Output the [x, y] coordinate of the center of the cell containing the given text.  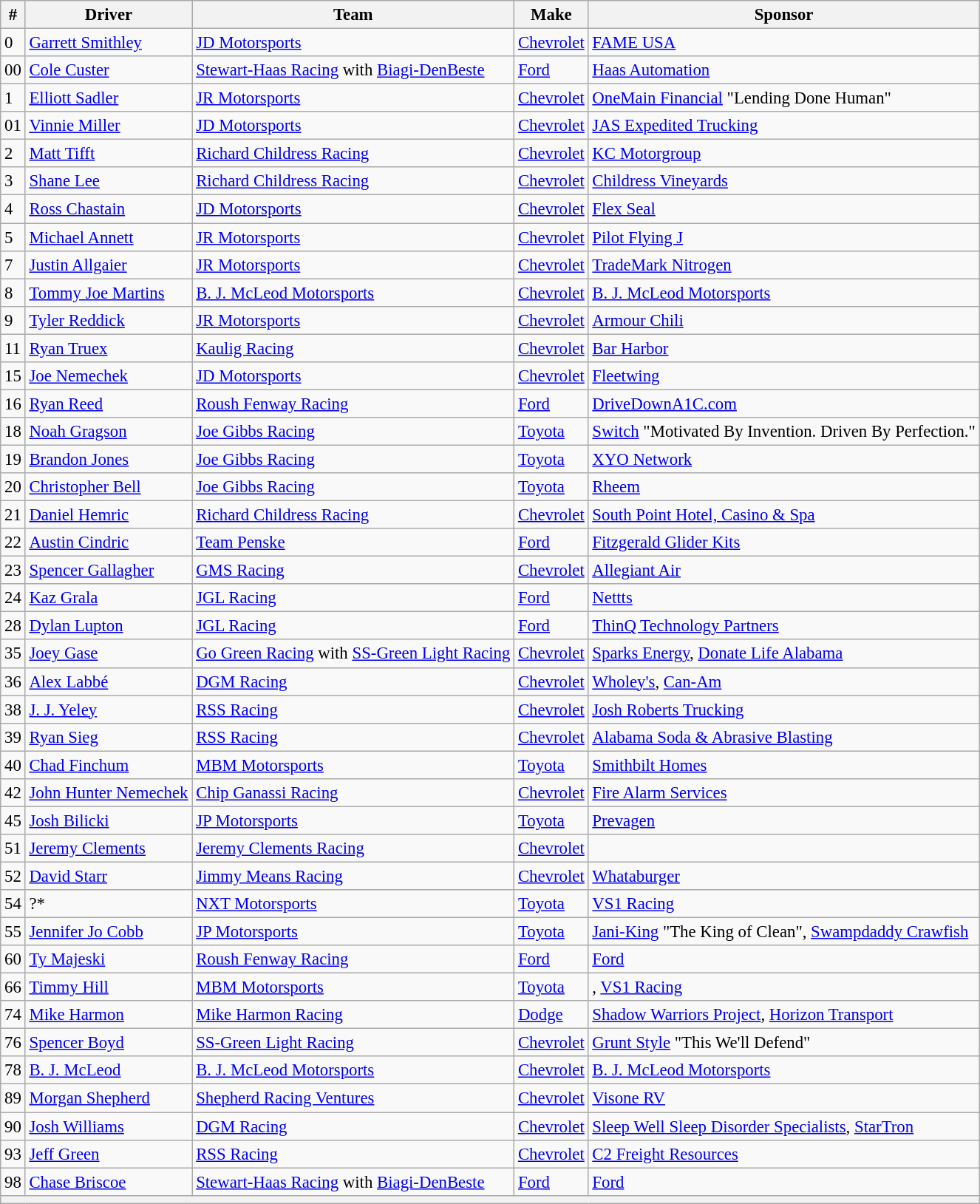
Pilot Flying J [783, 237]
00 [13, 70]
Childress Vineyards [783, 181]
2 [13, 154]
Whataburger [783, 876]
52 [13, 876]
Go Green Racing with SS-Green Light Racing [353, 654]
23 [13, 571]
Grunt Style "This We'll Defend" [783, 1043]
38 [13, 710]
Nettts [783, 598]
Tyler Reddick [109, 320]
Elliott Sadler [109, 98]
Flex Seal [783, 209]
Shadow Warriors Project, Horizon Transport [783, 1015]
Timmy Hill [109, 987]
C2 Freight Resources [783, 1154]
Daniel Hemric [109, 515]
Haas Automation [783, 70]
Alabama Soda & Abrasive Blasting [783, 737]
5 [13, 237]
Matt Tifft [109, 154]
NXT Motorsports [353, 904]
?* [109, 904]
Justin Allgaier [109, 265]
Fire Alarm Services [783, 793]
KC Motorgroup [783, 154]
01 [13, 126]
4 [13, 209]
76 [13, 1043]
JAS Expedited Trucking [783, 126]
South Point Hotel, Casino & Spa [783, 515]
Fleetwing [783, 376]
Cole Custer [109, 70]
Wholey's, Can-Am [783, 681]
Mike Harmon Racing [353, 1015]
Dodge [551, 1015]
Joey Gase [109, 654]
Josh Bilicki [109, 820]
18 [13, 432]
OneMain Financial "Lending Done Human" [783, 98]
Sponsor [783, 15]
15 [13, 376]
Jimmy Means Racing [353, 876]
Sleep Well Sleep Disorder Specialists, StarTron [783, 1126]
74 [13, 1015]
Ryan Reed [109, 404]
Sparks Energy, Donate Life Alabama [783, 654]
20 [13, 487]
Joe Nemechek [109, 376]
Chase Briscoe [109, 1182]
FAME USA [783, 43]
Bar Harbor [783, 348]
Vinnie Miller [109, 126]
9 [13, 320]
Team Penske [353, 543]
42 [13, 793]
David Starr [109, 876]
Armour Chili [783, 320]
7 [13, 265]
90 [13, 1126]
Chip Ganassi Racing [353, 793]
Morgan Shepherd [109, 1098]
Mike Harmon [109, 1015]
24 [13, 598]
3 [13, 181]
Ty Majeski [109, 959]
Jani-King "The King of Clean", Swampdaddy Crawfish [783, 932]
J. J. Yeley [109, 710]
John Hunter Nemechek [109, 793]
0 [13, 43]
28 [13, 626]
# [13, 15]
Team [353, 15]
40 [13, 765]
Kaulig Racing [353, 348]
Chad Finchum [109, 765]
Shane Lee [109, 181]
55 [13, 932]
Driver [109, 15]
60 [13, 959]
Garrett Smithley [109, 43]
Ryan Sieg [109, 737]
Austin Cindric [109, 543]
DriveDownA1C.com [783, 404]
Ross Chastain [109, 209]
Rheem [783, 487]
66 [13, 987]
16 [13, 404]
GMS Racing [353, 571]
TradeMark Nitrogen [783, 265]
35 [13, 654]
VS1 Racing [783, 904]
36 [13, 681]
ThinQ Technology Partners [783, 626]
22 [13, 543]
Shepherd Racing Ventures [353, 1098]
Spencer Gallagher [109, 571]
, VS1 Racing [783, 987]
Michael Annett [109, 237]
Smithbilt Homes [783, 765]
XYO Network [783, 459]
Make [551, 15]
Josh Williams [109, 1126]
89 [13, 1098]
78 [13, 1071]
Jeff Green [109, 1154]
19 [13, 459]
51 [13, 848]
93 [13, 1154]
1 [13, 98]
Tommy Joe Martins [109, 293]
21 [13, 515]
Visone RV [783, 1098]
Christopher Bell [109, 487]
Spencer Boyd [109, 1043]
Switch "Motivated By Invention. Driven By Perfection." [783, 432]
SS-Green Light Racing [353, 1043]
Brandon Jones [109, 459]
Dylan Lupton [109, 626]
8 [13, 293]
B. J. McLeod [109, 1071]
Jeremy Clements [109, 848]
Prevagen [783, 820]
Ryan Truex [109, 348]
45 [13, 820]
Noah Gragson [109, 432]
Josh Roberts Trucking [783, 710]
Alex Labbé [109, 681]
Fitzgerald Glider Kits [783, 543]
Jeremy Clements Racing [353, 848]
98 [13, 1182]
11 [13, 348]
39 [13, 737]
Kaz Grala [109, 598]
Allegiant Air [783, 571]
Jennifer Jo Cobb [109, 932]
54 [13, 904]
